Search for the cell housing the specified text and yield its (X, Y) center coordinate. 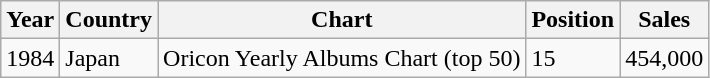
Japan (109, 58)
Oricon Yearly Albums Chart (top 50) (342, 58)
Position (573, 20)
15 (573, 58)
Country (109, 20)
454,000 (664, 58)
Chart (342, 20)
Year (30, 20)
1984 (30, 58)
Sales (664, 20)
